For the text-containing cell, return its midpoint in [x, y] coordinate format. 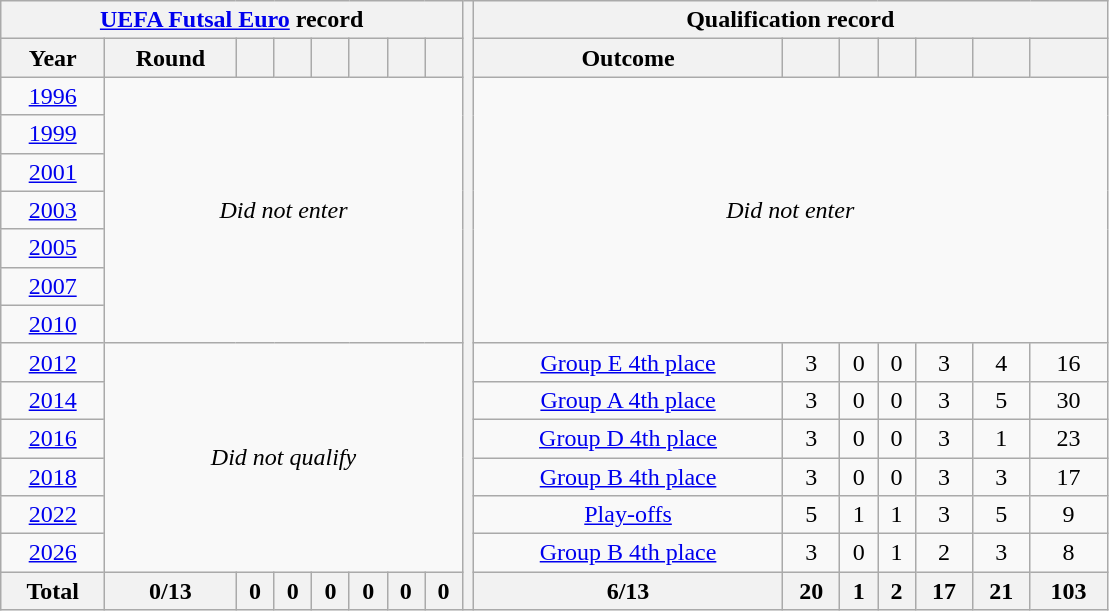
2001 [53, 172]
Qualification record [790, 20]
4 [1002, 362]
2014 [53, 400]
1999 [53, 134]
16 [1068, 362]
9 [1068, 515]
30 [1068, 400]
Group D 4th place [628, 438]
Year [53, 58]
UEFA Futsal Euro record [232, 20]
2007 [53, 286]
8 [1068, 553]
2003 [53, 210]
2010 [53, 324]
Group A 4th place [628, 400]
103 [1068, 591]
1996 [53, 96]
21 [1002, 591]
2012 [53, 362]
20 [812, 591]
2018 [53, 477]
2005 [53, 248]
Play-offs [628, 515]
Round [171, 58]
2016 [53, 438]
2026 [53, 553]
0/13 [171, 591]
Group E 4th place [628, 362]
2022 [53, 515]
6/13 [628, 591]
Did not qualify [284, 457]
23 [1068, 438]
Total [53, 591]
Outcome [628, 58]
